Output the (x, y) coordinate of the center of the cell containing the given text.  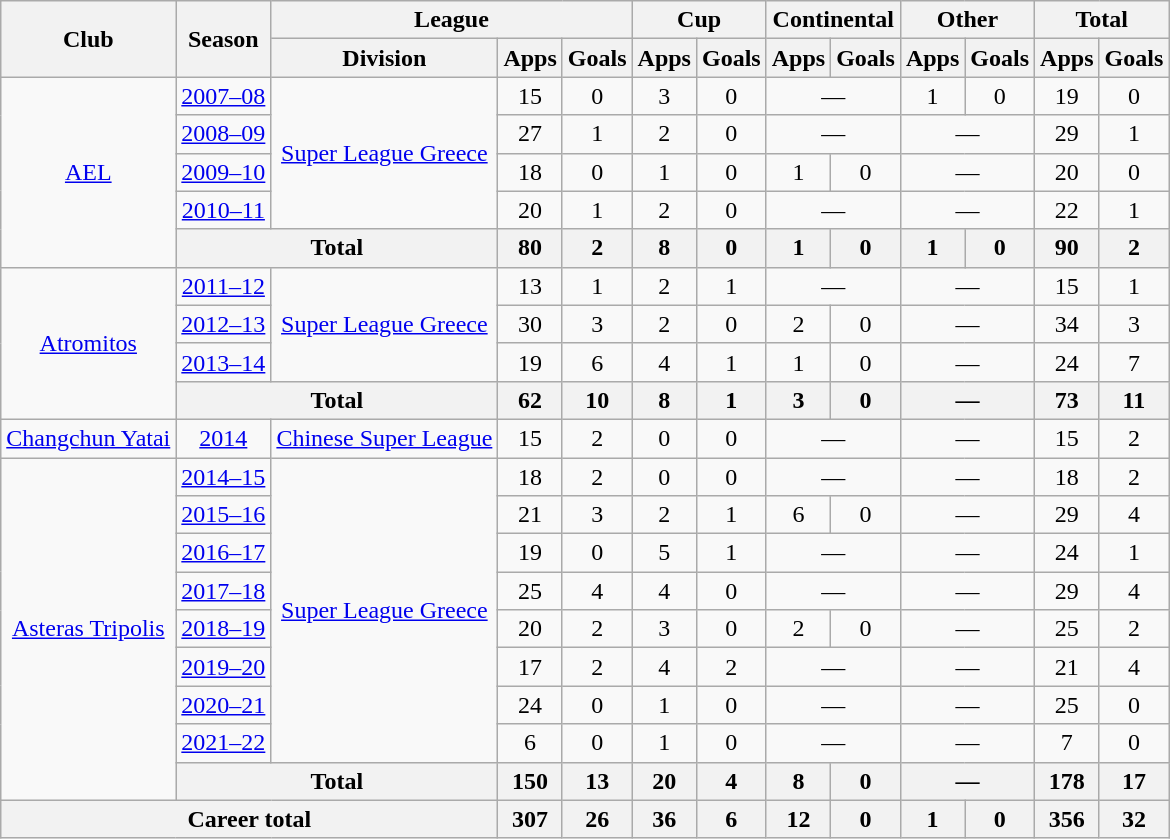
10 (597, 400)
12 (798, 819)
Cup (699, 20)
AEL (88, 172)
62 (530, 400)
Asteras Tripolis (88, 630)
5 (664, 553)
Career total (250, 819)
2012–13 (224, 324)
36 (664, 819)
2009–10 (224, 172)
150 (530, 781)
32 (1134, 819)
11 (1134, 400)
2011–12 (224, 286)
2008–09 (224, 134)
26 (597, 819)
Changchun Yatai (88, 438)
2017–18 (224, 591)
2014–15 (224, 477)
2021–22 (224, 743)
Club (88, 39)
2010–11 (224, 210)
73 (1067, 400)
34 (1067, 324)
Atromitos (88, 343)
2014 (224, 438)
22 (1067, 210)
30 (530, 324)
27 (530, 134)
Season (224, 39)
80 (530, 248)
2015–16 (224, 515)
2018–19 (224, 629)
2019–20 (224, 667)
2020–21 (224, 705)
2013–14 (224, 362)
90 (1067, 248)
Chinese Super League (384, 438)
Division (384, 58)
Continental (833, 20)
Other (967, 20)
178 (1067, 781)
2007–08 (224, 96)
356 (1067, 819)
League (452, 20)
2016–17 (224, 553)
307 (530, 819)
